Detect which cell encompasses the target text, then output its (x, y) center coordinate. 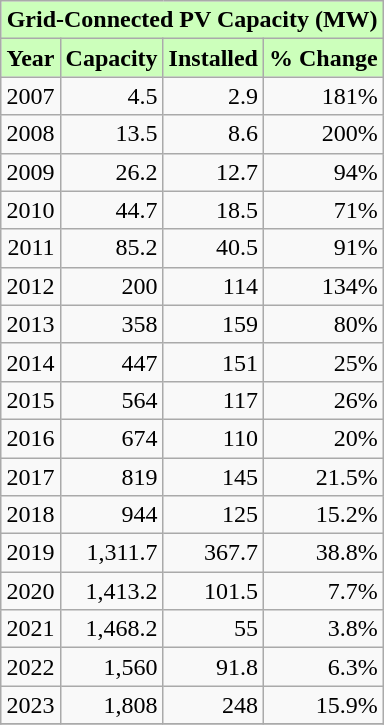
20% (324, 438)
200% (324, 134)
2019 (30, 553)
15.9% (324, 705)
Installed (213, 58)
125 (213, 515)
% Change (324, 58)
145 (213, 477)
44.7 (112, 210)
1,311.7 (112, 553)
Year (30, 58)
117 (213, 400)
2023 (30, 705)
2021 (30, 629)
2020 (30, 591)
71% (324, 210)
564 (112, 400)
2018 (30, 515)
25% (324, 362)
38.8% (324, 553)
1,560 (112, 667)
358 (112, 324)
2008 (30, 134)
40.5 (213, 248)
13.5 (112, 134)
80% (324, 324)
91.8 (213, 667)
26% (324, 400)
Capacity (112, 58)
2.9 (213, 96)
2009 (30, 172)
94% (324, 172)
367.7 (213, 553)
819 (112, 477)
200 (112, 286)
55 (213, 629)
674 (112, 438)
2012 (30, 286)
85.2 (112, 248)
15.2% (324, 515)
4.5 (112, 96)
134% (324, 286)
91% (324, 248)
114 (213, 286)
2013 (30, 324)
151 (213, 362)
2010 (30, 210)
1,413.2 (112, 591)
2016 (30, 438)
944 (112, 515)
6.3% (324, 667)
Grid-Connected PV Capacity (MW) (192, 20)
8.6 (213, 134)
7.7% (324, 591)
2011 (30, 248)
181% (324, 96)
12.7 (213, 172)
2014 (30, 362)
26.2 (112, 172)
2007 (30, 96)
110 (213, 438)
18.5 (213, 210)
2022 (30, 667)
159 (213, 324)
447 (112, 362)
2015 (30, 400)
1,468.2 (112, 629)
101.5 (213, 591)
248 (213, 705)
1,808 (112, 705)
21.5% (324, 477)
2017 (30, 477)
3.8% (324, 629)
